Return (x, y) of the center of cell containing provided text 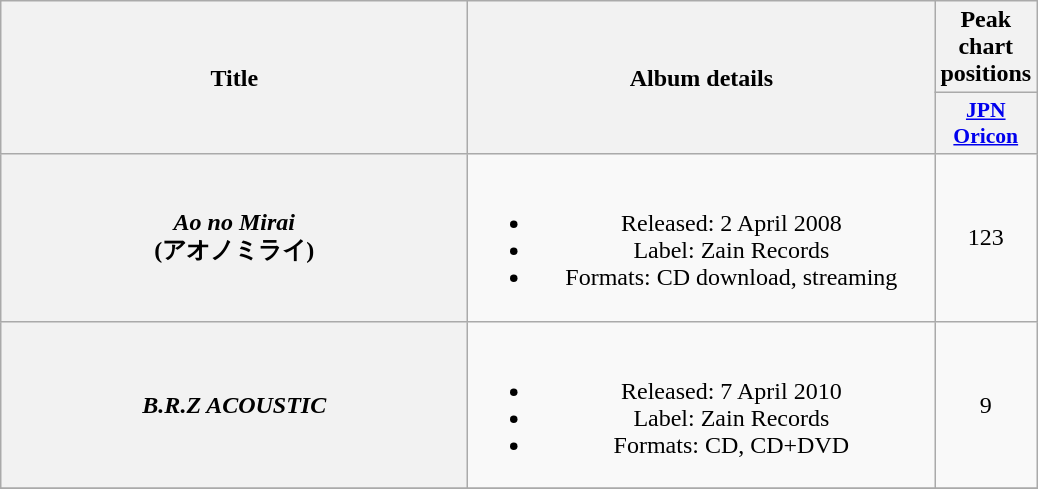
Released: 2 April 2008Label: Zain RecordsFormats: CD download, streaming (702, 238)
Peakchartpositions (986, 47)
9 (986, 404)
JPNOricon (986, 124)
123 (986, 238)
Album details (702, 78)
Ao no Mirai (アオノミライ) (234, 238)
B.R.Z ACOUSTIC (234, 404)
Released: 7 April 2010Label: Zain RecordsFormats: CD, CD+DVD (702, 404)
Title (234, 78)
